Output the [x, y] coordinate of the center of the cell containing the given text.  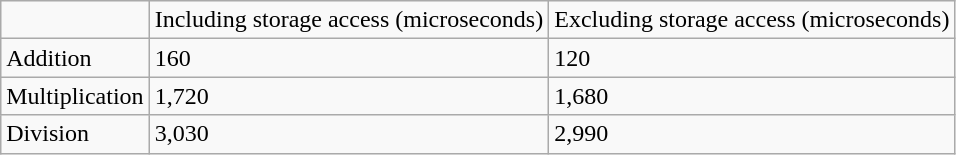
Excluding storage access (microseconds) [752, 20]
3,030 [349, 134]
Division [75, 134]
1,680 [752, 96]
Addition [75, 58]
Including storage access (microseconds) [349, 20]
2,990 [752, 134]
Multiplication [75, 96]
1,720 [349, 96]
160 [349, 58]
120 [752, 58]
